Return the [X, Y] coordinate for the center point of the cell that contains the specified text.  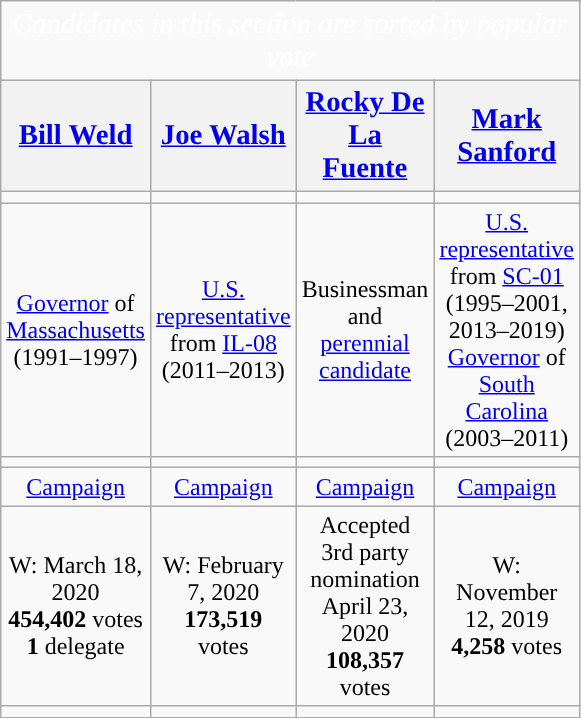
W: February 7, 2020173,519 votes [223, 606]
Rocky De La Fuente [365, 136]
U.S. representative from SC-01(1995–2001, 2013–2019)Governor of South Carolina(2003–2011) [507, 330]
Governor of Massachusetts(1991–1997) [76, 330]
Businessman and perennial candidate [365, 330]
Accepted 3rd party nomination April 23, 2020108,357 votes [365, 606]
Candidates in this section are sorted by popular vote [290, 40]
U.S. representative from IL-08(2011–2013) [223, 330]
Joe Walsh [223, 136]
Bill Weld [76, 136]
Mark Sanford [507, 136]
W: March 18, 2020454,402 votes1 delegate [76, 606]
W: November 12, 20194,258 votes [507, 606]
